Detect which cell encompasses the target text, then output its (x, y) center coordinate. 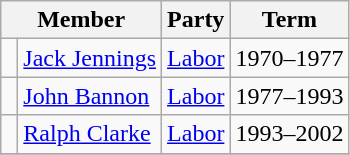
John Bannon (90, 96)
Jack Jennings (90, 58)
1970–1977 (290, 58)
Term (290, 20)
Ralph Clarke (90, 134)
Party (196, 20)
1993–2002 (290, 134)
1977–1993 (290, 96)
Member (82, 20)
